From the cell containing the given text, extract its center point as [x, y] coordinate. 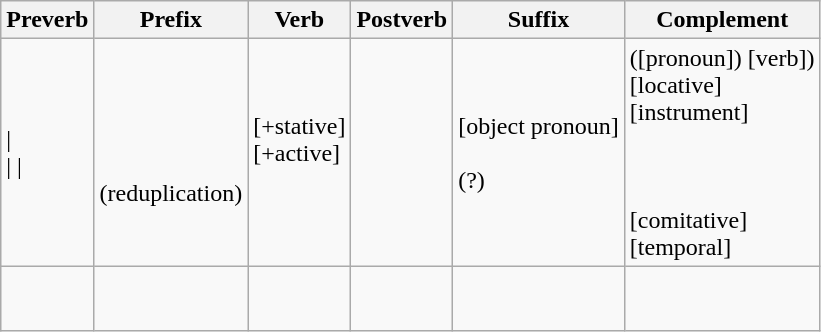
Prefix [171, 20]
Postverb [402, 20]
Complement [722, 20]
(reduplication) [171, 152]
Suffix [539, 20]
[+stative][+active] [300, 152]
[object pronoun](?) [539, 152]
([pronoun]) [verb])[locative][instrument][comitative][temporal] [722, 152]
Preverb [48, 20]
| | | [48, 152]
Verb [300, 20]
